Detect which cell encompasses the target text, then output its [x, y] center coordinate. 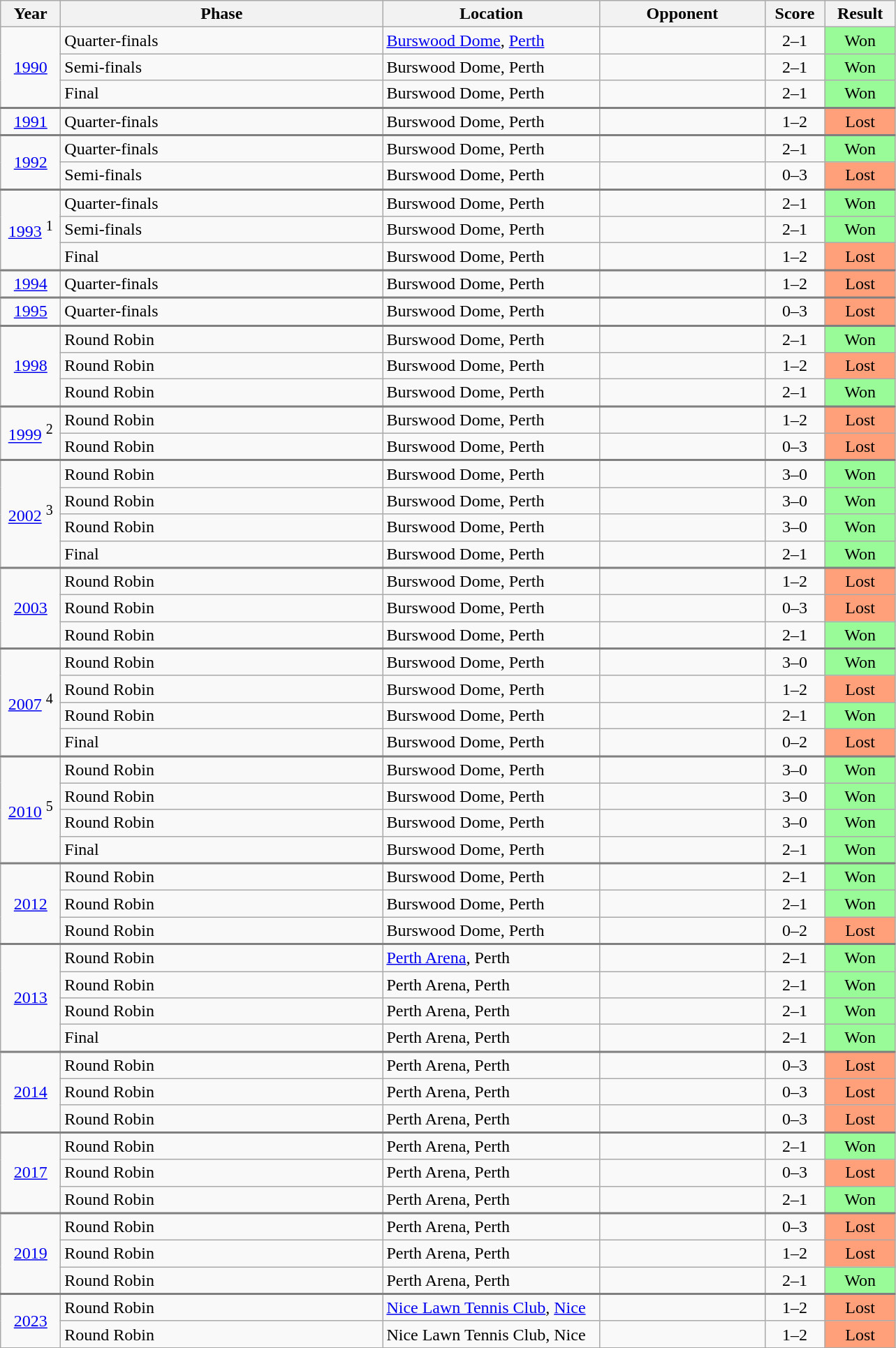
1990 [31, 67]
1998 [31, 366]
1993 1 [31, 230]
1999 2 [31, 433]
Phase [222, 14]
2019 [31, 1254]
1995 [31, 312]
1992 [31, 162]
2013 [31, 998]
2002 3 [31, 514]
2003 [31, 608]
2010 5 [31, 809]
Result [860, 14]
1994 [31, 284]
Score [795, 14]
Year [31, 14]
2023 [31, 1320]
1991 [31, 122]
2012 [31, 904]
2007 4 [31, 702]
2017 [31, 1173]
Location [492, 14]
Opponent [682, 14]
2014 [31, 1092]
